Provide the (X, Y) coordinate of the cell's center where the given text is located.  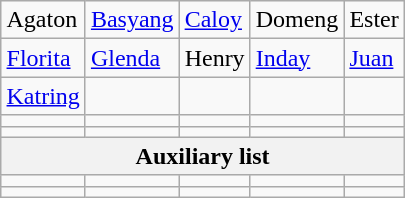
Domeng (297, 20)
Ester (374, 20)
Auxiliary list (202, 156)
Glenda (132, 58)
Caloy (214, 20)
Basyang (132, 20)
Juan (374, 58)
Katring (43, 96)
Florita (43, 58)
Agaton (43, 20)
Inday (297, 58)
Henry (214, 58)
